Pinpoint the cell where the given text exists, returning its [x, y] midpoint coordinate. 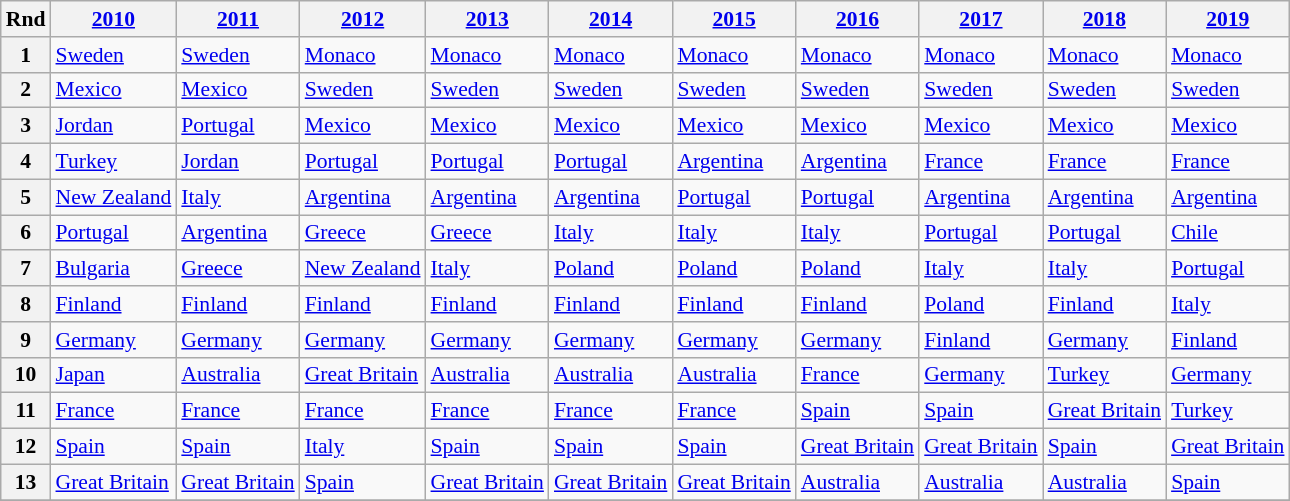
2013 [488, 19]
2 [26, 90]
5 [26, 197]
13 [26, 482]
Rnd [26, 19]
3 [26, 126]
2016 [858, 19]
8 [26, 304]
2015 [734, 19]
2010 [113, 19]
2018 [1104, 19]
6 [26, 233]
11 [26, 411]
2014 [610, 19]
7 [26, 269]
2011 [238, 19]
1 [26, 55]
2019 [1228, 19]
4 [26, 162]
2017 [980, 19]
Japan [113, 375]
12 [26, 447]
Bulgaria [113, 269]
2012 [363, 19]
9 [26, 340]
10 [26, 375]
Chile [1228, 233]
